From the cell containing the given text, extract its center point as [x, y] coordinate. 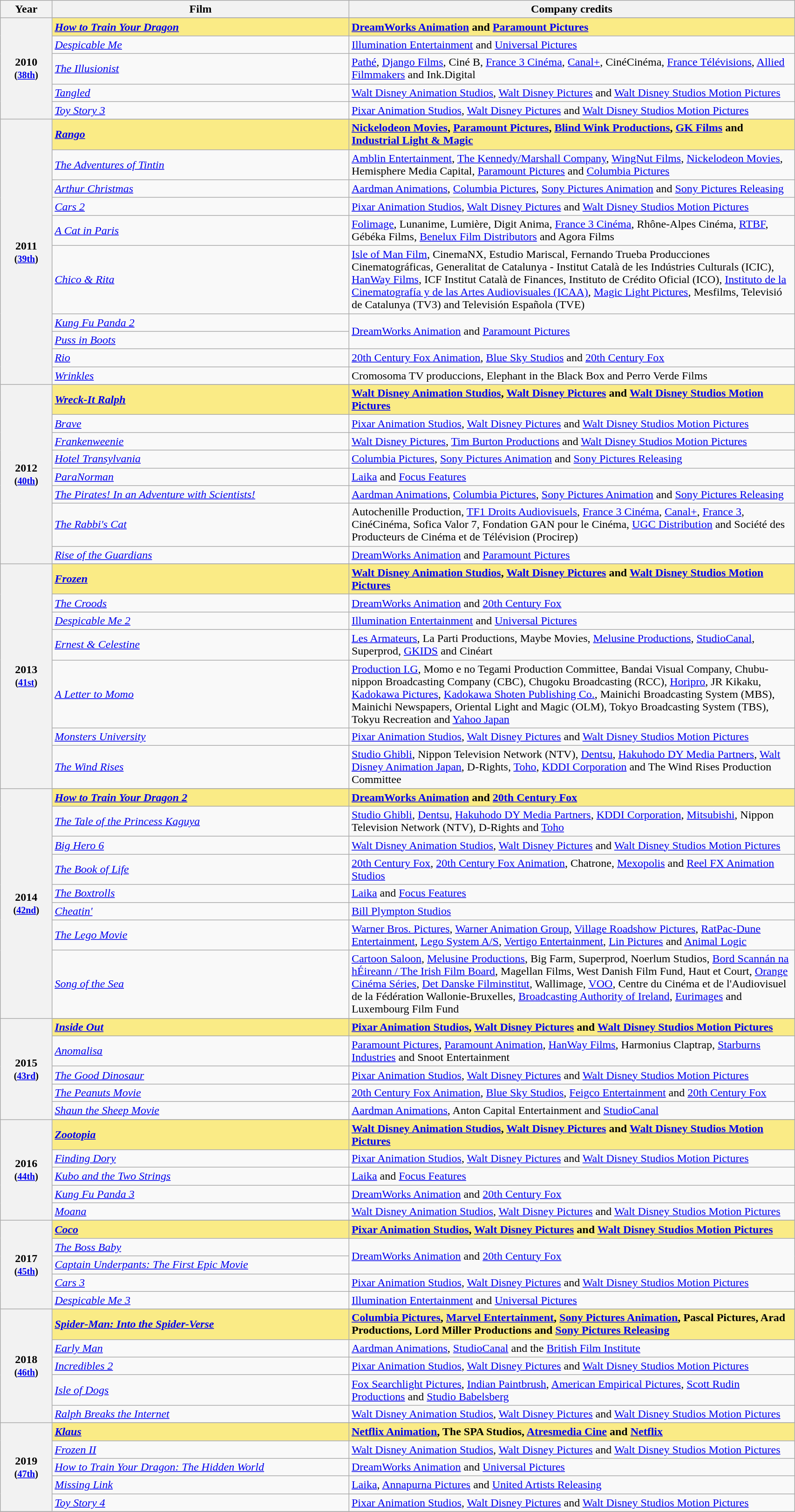
The Lego Movie [201, 935]
Studio Ghibli, Dentsu, Hakuhodo DY Media Partners, KDDI Corporation, Mitsubishi, Nippon Television Network (NTV), D-Rights and Toho [571, 821]
Cromosoma TV produccions, Elephant in the Black Box and Perro Verde Films [571, 376]
Laika, Annapurna Pictures and United Artists Releasing [571, 1485]
Coco [201, 1229]
Chico & Rita [201, 279]
Les Armateurs, La Parti Productions, Maybe Movies, Melusine Productions, StudioCanal, Superprod, GKIDS and Cinéart [571, 644]
Film [201, 9]
Rise of the Guardians [201, 555]
Spider-Man: Into the Spider-Verse [201, 1324]
Ernest & Celestine [201, 644]
Monsters University [201, 737]
The Adventures of Tintin [201, 165]
20th Century Fox, 20th Century Fox Animation, Chatrone, Mexopolis and Reel FX Animation Studios [571, 870]
2019 (47th) [26, 1467]
Zootopia [201, 1134]
The Illusionist [201, 69]
Despicable Me 3 [201, 1300]
2010 (38th) [26, 69]
Netflix Animation, The SPA Studios, Atresmedia Cine and Netflix [571, 1431]
Isle of Dogs [201, 1390]
Aardman Animations, StudioCanal and the British Film Institute [571, 1348]
Pathé, Django Films, Ciné B, France 3 Cinéma, Canal+, CinéCinéma, France Télévisions, Allied Filmmakers and Ink.Digital [571, 69]
Kubo and the Two Strings [201, 1176]
Inside Out [201, 1027]
Frozen II [201, 1449]
Big Hero 6 [201, 845]
The Tale of the Princess Kaguya [201, 821]
Year [26, 9]
A Cat in Paris [201, 230]
Incredibles 2 [201, 1366]
Shaun the Sheep Movie [201, 1110]
Arthur Christmas [201, 189]
Walt Disney Pictures, Tim Burton Productions and Walt Disney Studios Motion Pictures [571, 441]
The Pirates! In an Adventure with Scientists! [201, 494]
The Boxtrolls [201, 893]
Tangled [201, 93]
Kung Fu Panda 2 [201, 323]
Cheatin' [201, 911]
Despicable Me 2 [201, 621]
2018 (46th) [26, 1366]
The Rabbi's Cat [201, 525]
Klaus [201, 1431]
Despicable Me [201, 45]
Anomalisa [201, 1051]
A Letter to Momo [201, 694]
Bill Plympton Studios [571, 911]
Toy Story 3 [201, 110]
How to Train Your Dragon [201, 27]
Song of the Sea [201, 984]
Cars 2 [201, 206]
20th Century Fox Animation, Blue Sky Studios, Feigco Entertainment and 20th Century Fox [571, 1093]
Hotel Transylvania [201, 459]
Wrinkles [201, 376]
ParaNorman [201, 477]
2015 (43rd) [26, 1069]
Finding Dory [201, 1159]
Missing Link [201, 1485]
Folimage, Lunanime, Lumière, Digit Anima, France 3 Cinéma, Rhône-Alpes Cinéma, RTBF, Gébéka Films, Benelux Film Distributors and Agora Films [571, 230]
The Boss Baby [201, 1247]
Columbia Pictures, Sony Pictures Animation and Sony Pictures Releasing [571, 459]
The Good Dinosaur [201, 1075]
Puss in Boots [201, 340]
2013 (41st) [26, 676]
Fox Searchlight Pictures, Indian Paintbrush, American Empirical Pictures, Scott Rudin Productions and Studio Babelsberg [571, 1390]
2017 (45th) [26, 1265]
The Wind Rises [201, 767]
Rango [201, 134]
Kung Fu Panda 3 [201, 1194]
20th Century Fox Animation, Blue Sky Studios and 20th Century Fox [571, 358]
Cars 3 [201, 1282]
Captain Underpants: The First Epic Movie [201, 1265]
2012 (40th) [26, 474]
How to Train Your Dragon: The Hidden World [201, 1467]
Toy Story 4 [201, 1503]
Moana [201, 1212]
How to Train Your Dragon 2 [201, 797]
Ralph Breaks the Internet [201, 1414]
Frozen [201, 579]
2011 (39th) [26, 252]
The Croods [201, 603]
Aardman Animations, Anton Capital Entertainment and StudioCanal [571, 1110]
Nickelodeon Movies, Paramount Pictures, Blind Wink Productions, GK Films and Industrial Light & Magic [571, 134]
Frankenweenie [201, 441]
Company credits [571, 9]
Early Man [201, 1348]
Wreck-It Ralph [201, 399]
The Peanuts Movie [201, 1093]
2016 (44th) [26, 1169]
The Book of Life [201, 870]
Brave [201, 424]
Rio [201, 358]
DreamWorks Animation and Universal Pictures [571, 1467]
Paramount Pictures, Paramount Animation, HanWay Films, Harmonius Claptrap, Starburns Industries and Snoot Entertainment [571, 1051]
2014 (42nd) [26, 904]
